Search for the cell housing the specified text and yield its [x, y] center coordinate. 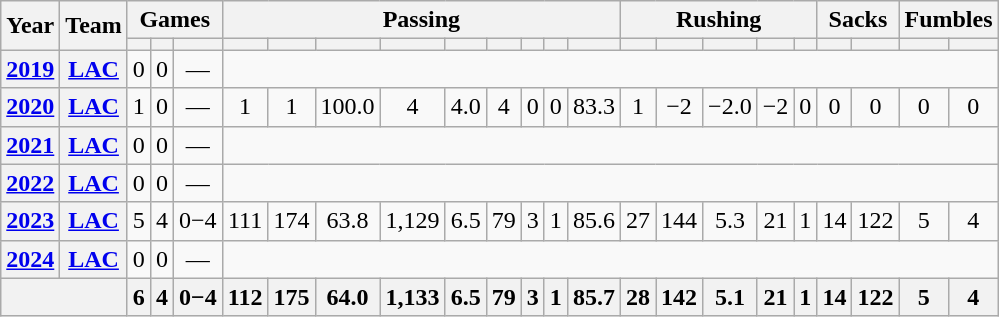
1,129 [412, 221]
2021 [30, 145]
2020 [30, 107]
83.3 [594, 107]
Sacks [858, 20]
144 [680, 221]
27 [638, 221]
Year [30, 26]
Team [94, 26]
28 [638, 297]
64.0 [348, 297]
Passing [421, 20]
85.7 [594, 297]
2019 [30, 69]
Fumbles [948, 20]
112 [245, 297]
Games [174, 20]
174 [292, 221]
5.3 [730, 221]
5.1 [730, 297]
−2.0 [730, 107]
2022 [30, 183]
6 [138, 297]
4.0 [466, 107]
142 [680, 297]
100.0 [348, 107]
2023 [30, 221]
85.6 [594, 221]
175 [292, 297]
2024 [30, 259]
1,133 [412, 297]
Rushing [718, 20]
63.8 [348, 221]
111 [245, 221]
